Return [X, Y] of the center of cell containing provided text 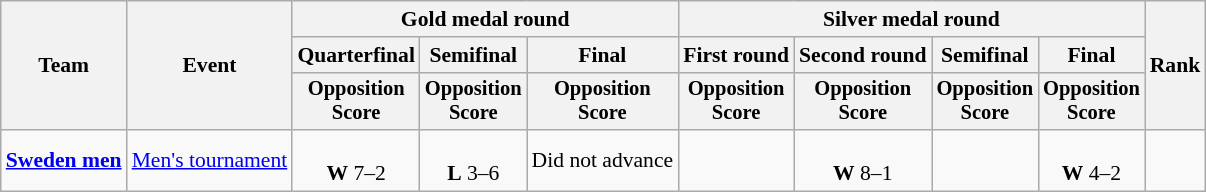
Quarterfinal [356, 55]
Did not advance [603, 160]
W 7–2 [356, 160]
Rank [1176, 66]
First round [736, 55]
Sweden men [64, 160]
W 4–2 [1092, 160]
Men's tournament [210, 160]
Event [210, 66]
L 3–6 [474, 160]
Gold medal round [485, 19]
W 8–1 [863, 160]
Silver medal round [912, 19]
Team [64, 66]
Second round [863, 55]
